From the cell containing the given text, extract its center point as (X, Y) coordinate. 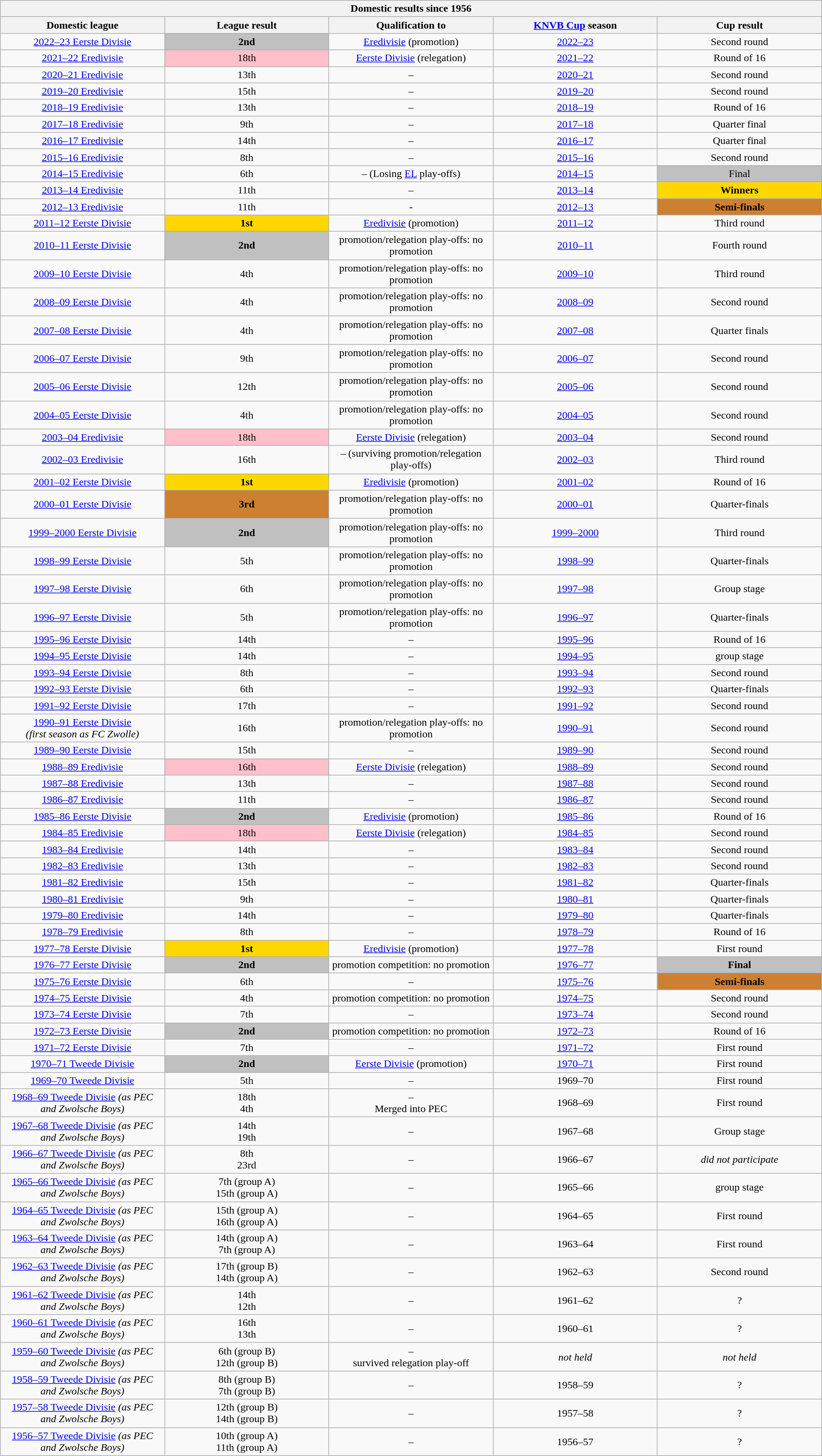
1983–84 (575, 849)
1968–69 Tweede Divisie (as PEC and Zwolsche Boys) (82, 1103)
– (Losing EL play-offs) (411, 173)
2020–21 Eredivisie (82, 75)
2002–03 (575, 460)
2004–05 Eerste Divisie (82, 415)
1974–75 Eerste Divisie (82, 998)
2015–16 (575, 157)
7th (group A) 15th (group A) (247, 1188)
1990–91 Eerste Divisie (first season as FC Zwolle) (82, 728)
18th 4th (247, 1103)
1967–68 Tweede Divisie (as PEC and Zwolsche Boys) (82, 1131)
KNVB Cup season (575, 25)
1956–57 Tweede Divisie (as PEC and Zwolsche Boys) (82, 1442)
1964–65 Tweede Divisie (as PEC and Zwolsche Boys) (82, 1215)
2012–13 (575, 207)
1980–81 (575, 899)
1984–85 (575, 833)
1978–79 Eredivisie (82, 932)
Winners (740, 190)
1995–96 Eerste Divisie (82, 640)
2010–11 Eerste Divisie (82, 245)
1976–77 Eerste Divisie (82, 965)
1963–64 Tweede Divisie (as PEC and Zwolsche Boys) (82, 1244)
1985–86 (575, 816)
2016–17 (575, 141)
1977–78 Eerste Divisie (82, 949)
3rd (247, 504)
1962–63 (575, 1273)
2014–15 (575, 173)
1990–91 (575, 728)
2008–09 (575, 302)
Cup result (740, 25)
2019–20 (575, 91)
Fourth round (740, 245)
1964–65 (575, 1215)
1958–59 (575, 1385)
1999–2000 Eerste Divisie (82, 533)
2003–04 (575, 437)
Domestic results since 1956 (411, 9)
1979–80 Eredivisie (82, 916)
1961–62 (575, 1300)
2020–21 (575, 75)
15th (group A) 16th (group A) (247, 1215)
1970–71 (575, 1064)
1971–72 (575, 1047)
2004–05 (575, 415)
1965–66 Tweede Divisie (as PEC and Zwolsche Boys) (82, 1188)
2017–18 Eredivisie (82, 124)
1991–92 Eerste Divisie (82, 706)
2017–18 (575, 124)
14th 19th (247, 1131)
1965–66 (575, 1188)
1988–89 Eredivisie (82, 767)
2009–10 (575, 274)
10th (group A) 11th (group A) (247, 1442)
14th 12th (247, 1300)
1962–63 Tweede Divisie (as PEC and Zwolsche Boys) (82, 1273)
2010–11 (575, 245)
1986–87 Eredivisie (82, 800)
1985–86 Eerste Divisie (82, 816)
1977–78 (575, 949)
2003–04 Eredivisie (82, 437)
Domestic league (82, 25)
1980–81 Eredivisie (82, 899)
1970–71 Tweede Divisie (82, 1064)
1966–67 (575, 1159)
1994–95 (575, 656)
2021–22 (575, 58)
1999–2000 (575, 533)
League result (247, 25)
1971–72 Eerste Divisie (82, 1047)
1986–87 (575, 800)
1993–94 (575, 673)
1998–99 Eerste Divisie (82, 560)
1959–60 Tweede Divisie (as PEC and Zwolsche Boys) (82, 1357)
1960–61 (575, 1329)
1975–76 Eerste Divisie (82, 982)
2021–22 Eredivisie (82, 58)
1991–92 (575, 706)
2007–08 (575, 330)
1958–59 Tweede Divisie (as PEC and Zwolsche Boys) (82, 1385)
1973–74 Eerste Divisie (82, 1014)
2005–06 Eerste Divisie (82, 387)
– (surviving promotion/relegation play-offs) (411, 460)
2009–10 Eerste Divisie (82, 274)
2005–06 (575, 387)
- (411, 207)
1981–82 (575, 882)
1998–99 (575, 560)
1997–98 (575, 589)
1996–97 Eerste Divisie (82, 617)
2014–15 Eredivisie (82, 173)
1994–95 Eerste Divisie (82, 656)
1989–90 (575, 750)
6th (group B) 12th (group B) (247, 1357)
1973–74 (575, 1014)
2015–16 Eredivisie (82, 157)
17th (group B) 14th (group A) (247, 1273)
2006–07 (575, 358)
1984–85 Eredivisie (82, 833)
2019–20 Eredivisie (82, 91)
1997–98 Eerste Divisie (82, 589)
Eerste Divisie (promotion) (411, 1064)
8th (group B) 7th (group B) (247, 1385)
2016–17 Eredivisie (82, 141)
1968–69 (575, 1103)
1978–79 (575, 932)
1975–76 (575, 982)
1996–97 (575, 617)
2001–02 (575, 482)
2002–03 Eredivisie (82, 460)
1960–61 Tweede Divisie (as PEC and Zwolsche Boys) (82, 1329)
1961–62 Tweede Divisie (as PEC and Zwolsche Boys) (82, 1300)
1992–93 Eerste Divisie (82, 689)
did not participate (740, 1159)
12th (247, 387)
16th 13th (247, 1329)
2018–19 (575, 108)
12th (group B) 14th (group B) (247, 1413)
Qualification to (411, 25)
2022–23 Eerste Divisie (82, 42)
1982–83 (575, 866)
1963–64 (575, 1244)
1976–77 (575, 965)
1989–90 Eerste Divisie (82, 750)
2011–12 Eerste Divisie (82, 223)
2008–09 Eerste Divisie (82, 302)
1992–93 (575, 689)
2012–13 Eredivisie (82, 207)
1957–58 (575, 1413)
1982–83 Eredivisie (82, 866)
– survived relegation play-off (411, 1357)
1972–73 (575, 1031)
2007–08 Eerste Divisie (82, 330)
14th (group A) 7th (group A) (247, 1244)
1981–82 Eredivisie (82, 882)
17th (247, 706)
1993–94 Eerste Divisie (82, 673)
2011–12 (575, 223)
1983–84 Eredivisie (82, 849)
1972–73 Eerste Divisie (82, 1031)
1967–68 (575, 1131)
2006–07 Eerste Divisie (82, 358)
1957–58 Tweede Divisie (as PEC and Zwolsche Boys) (82, 1413)
1987–88 (575, 783)
1974–75 (575, 998)
2013–14 Eredivisie (82, 190)
1956–57 (575, 1442)
1969–70 (575, 1080)
8th 23rd (247, 1159)
1969–70 Tweede Divisie (82, 1080)
1979–80 (575, 916)
2013–14 (575, 190)
– Merged into PEC (411, 1103)
1987–88 Eredivisie (82, 783)
2018–19 Eredivisie (82, 108)
1966–67 Tweede Divisie (as PEC and Zwolsche Boys) (82, 1159)
1995–96 (575, 640)
2022–23 (575, 42)
2000–01 Eerste Divisie (82, 504)
2001–02 Eerste Divisie (82, 482)
Quarter finals (740, 330)
2000–01 (575, 504)
1988–89 (575, 767)
